Search for the cell housing the specified text and yield its (x, y) center coordinate. 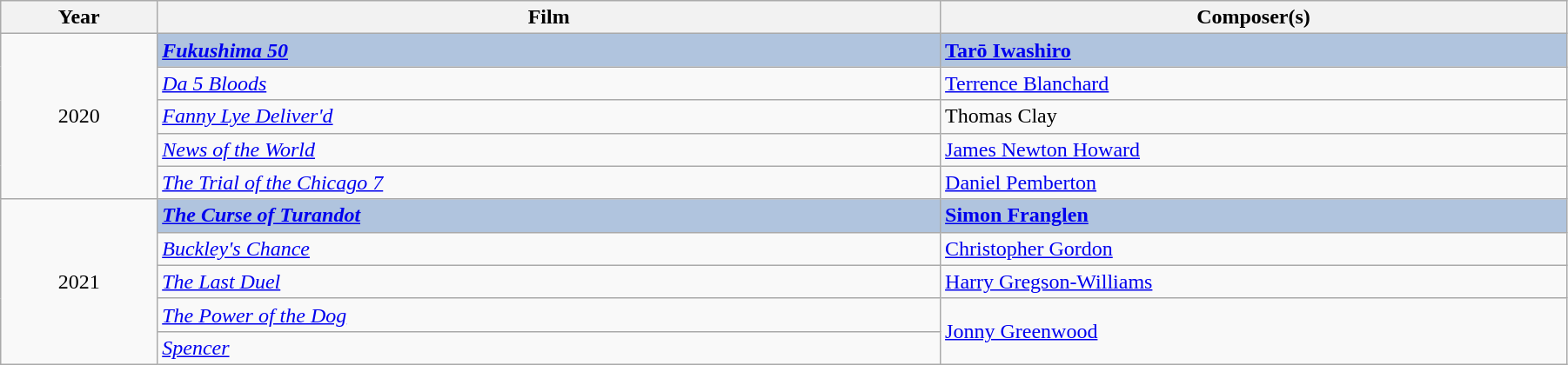
Jonny Greenwood (1254, 331)
Tarō Iwashiro (1254, 50)
James Newton Howard (1254, 149)
Composer(s) (1254, 17)
Spencer (549, 348)
Fanny Lye Deliver'd (549, 116)
The Power of the Dog (549, 315)
Fukushima 50 (549, 50)
Thomas Clay (1254, 116)
Daniel Pemberton (1254, 182)
Simon Franglen (1254, 216)
News of the World (549, 149)
2020 (79, 116)
Harry Gregson-Williams (1254, 282)
Da 5 Bloods (549, 83)
Terrence Blanchard (1254, 83)
Buckley's Chance (549, 249)
The Last Duel (549, 282)
2021 (79, 282)
The Trial of the Chicago 7 (549, 182)
Christopher Gordon (1254, 249)
Year (79, 17)
Film (549, 17)
The Curse of Turandot (549, 216)
